Detect which cell encompasses the target text, then output its (x, y) center coordinate. 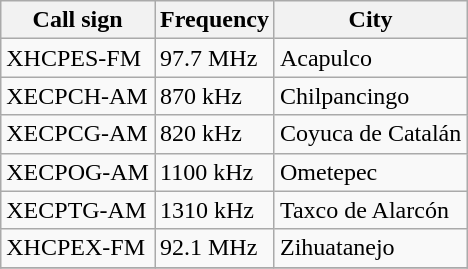
XHCPES-FM (78, 58)
Coyuca de Catalán (370, 134)
XECPTG-AM (78, 210)
870 kHz (214, 96)
820 kHz (214, 134)
97.7 MHz (214, 58)
Zihuatanejo (370, 248)
1310 kHz (214, 210)
1100 kHz (214, 172)
Frequency (214, 20)
City (370, 20)
Taxco de Alarcón (370, 210)
Ometepec (370, 172)
Acapulco (370, 58)
92.1 MHz (214, 248)
Call sign (78, 20)
XECPCH-AM (78, 96)
Chilpancingo (370, 96)
XHCPEX-FM (78, 248)
XECPOG-AM (78, 172)
XECPCG-AM (78, 134)
